From the cell containing the given text, extract its center point as (X, Y) coordinate. 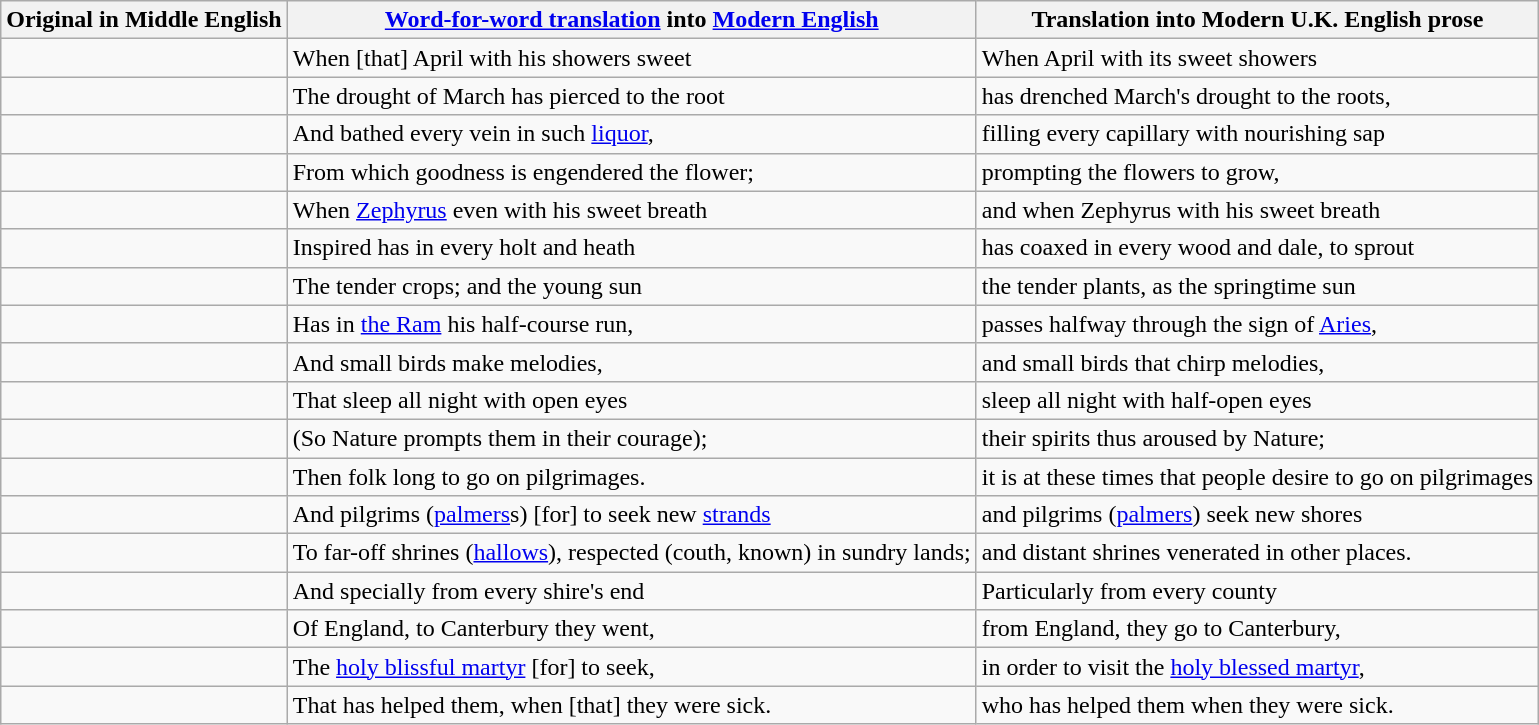
And bathed every vein in such liquor, (632, 134)
When [that] April with his showers sweet (632, 58)
Translation into Modern U.K. English prose (1257, 20)
The tender crops; and the young sun (632, 286)
Original in Middle English (144, 20)
That has helped them, when [that] they were sick. (632, 705)
And specially from every shire's end (632, 591)
filling every capillary with nourishing sap (1257, 134)
From which goodness is engendered the flower; (632, 172)
The drought of March has pierced to the root (632, 96)
their spirits thus aroused by Nature; (1257, 438)
The holy blissful martyr [for] to seek, (632, 667)
and small birds that chirp melodies, (1257, 362)
Then folk long to go on pilgrimages. (632, 477)
and distant shrines venerated in other places. (1257, 553)
(So Nature prompts them in their courage); (632, 438)
in order to visit the holy blessed martyr, (1257, 667)
To far-off shrines (hallows), respected (couth, known) in sundry lands; (632, 553)
Word-for-word translation into Modern English (632, 20)
Has in the Ram his half-course run, (632, 324)
has drenched March's drought to the roots, (1257, 96)
When April with its sweet showers (1257, 58)
and pilgrims (palmers) seek new shores (1257, 515)
That sleep all night with open eyes (632, 400)
And small birds make melodies, (632, 362)
the tender plants, as the springtime sun (1257, 286)
it is at these times that people desire to go on pilgrimages (1257, 477)
Inspired has in every holt and heath (632, 248)
who has helped them when they were sick. (1257, 705)
from England, they go to Canterbury, (1257, 629)
When Zephyrus even with his sweet breath (632, 210)
sleep all night with half-open eyes (1257, 400)
has coaxed in every wood and dale, to sprout (1257, 248)
passes halfway through the sign of Aries, (1257, 324)
and when Zephyrus with his sweet breath (1257, 210)
Particularly from every county (1257, 591)
prompting the flowers to grow, (1257, 172)
Of England, to Canterbury they went, (632, 629)
And pilgrims (palmerss) [for] to seek new strands (632, 515)
